Capture the cell that displays the provided text and extract its [X, Y] central coordinate. 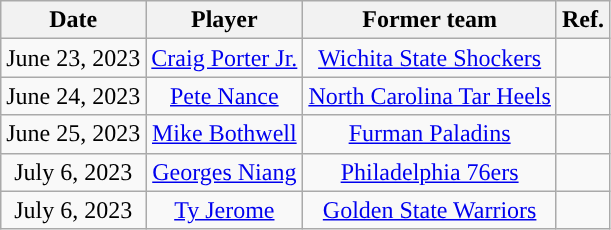
Golden State Warriors [430, 210]
Georges Niang [224, 172]
North Carolina Tar Heels [430, 96]
Philadelphia 76ers [430, 172]
Date [74, 20]
Wichita State Shockers [430, 58]
Mike Bothwell [224, 134]
Furman Paladins [430, 134]
Ty Jerome [224, 210]
June 23, 2023 [74, 58]
Pete Nance [224, 96]
June 25, 2023 [74, 134]
Former team [430, 20]
Craig Porter Jr. [224, 58]
June 24, 2023 [74, 96]
Player [224, 20]
Ref. [582, 20]
